Pinpoint the cell where the given text exists, returning its [x, y] midpoint coordinate. 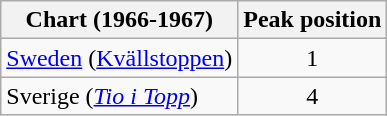
4 [312, 96]
Peak position [312, 20]
Chart (1966-1967) [120, 20]
Sweden (Kvällstoppen) [120, 58]
1 [312, 58]
Sverige (Tio i Topp) [120, 96]
